Pinpoint the cell where the given text exists, returning its (X, Y) midpoint coordinate. 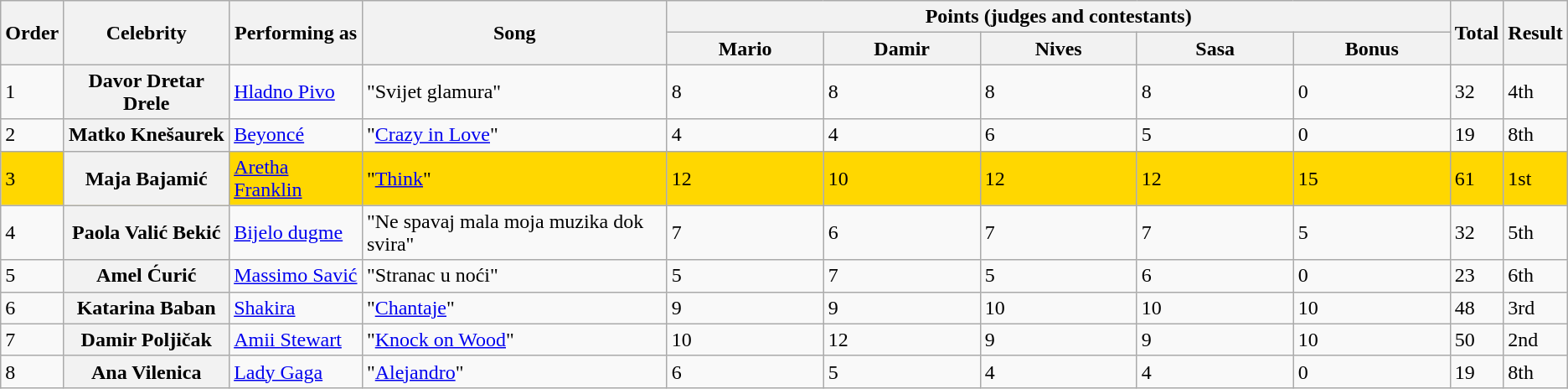
"Ne spavaj mala moja muzika dok svira" (514, 233)
5th (1535, 233)
Celebrity (147, 33)
6th (1535, 276)
Maja Bajamić (147, 178)
"Crazy in Love" (514, 135)
3 (32, 178)
Beyoncé (297, 135)
"Alejandro" (514, 371)
Bonus (1372, 49)
50 (1477, 340)
61 (1477, 178)
Damir Poljičak (147, 340)
"Think" (514, 178)
Mario (745, 49)
Amel Ćurić (147, 276)
Davor Dretar Drele (147, 92)
Order (32, 33)
Hladno Pivo (297, 92)
2 (32, 135)
3rd (1535, 308)
Bijelo dugme (297, 233)
Total (1477, 33)
Shakira (297, 308)
48 (1477, 308)
Aretha Franklin (297, 178)
4th (1535, 92)
Song (514, 33)
Points (judges and contestants) (1059, 17)
"Stranac u noći" (514, 276)
15 (1372, 178)
1 (32, 92)
2nd (1535, 340)
1st (1535, 178)
Result (1535, 33)
"Chantaje" (514, 308)
Performing as (297, 33)
Lady Gaga (297, 371)
"Svijet glamura" (514, 92)
Amii Stewart (297, 340)
Nives (1059, 49)
Katarina Baban (147, 308)
Paola Valić Bekić (147, 233)
Ana Vilenica (147, 371)
Matko Knešaurek (147, 135)
Massimo Savić (297, 276)
23 (1477, 276)
Sasa (1215, 49)
Damir (901, 49)
"Knock on Wood" (514, 340)
